Identify which cell holds the provided text, then report its [x, y] central coordinate. 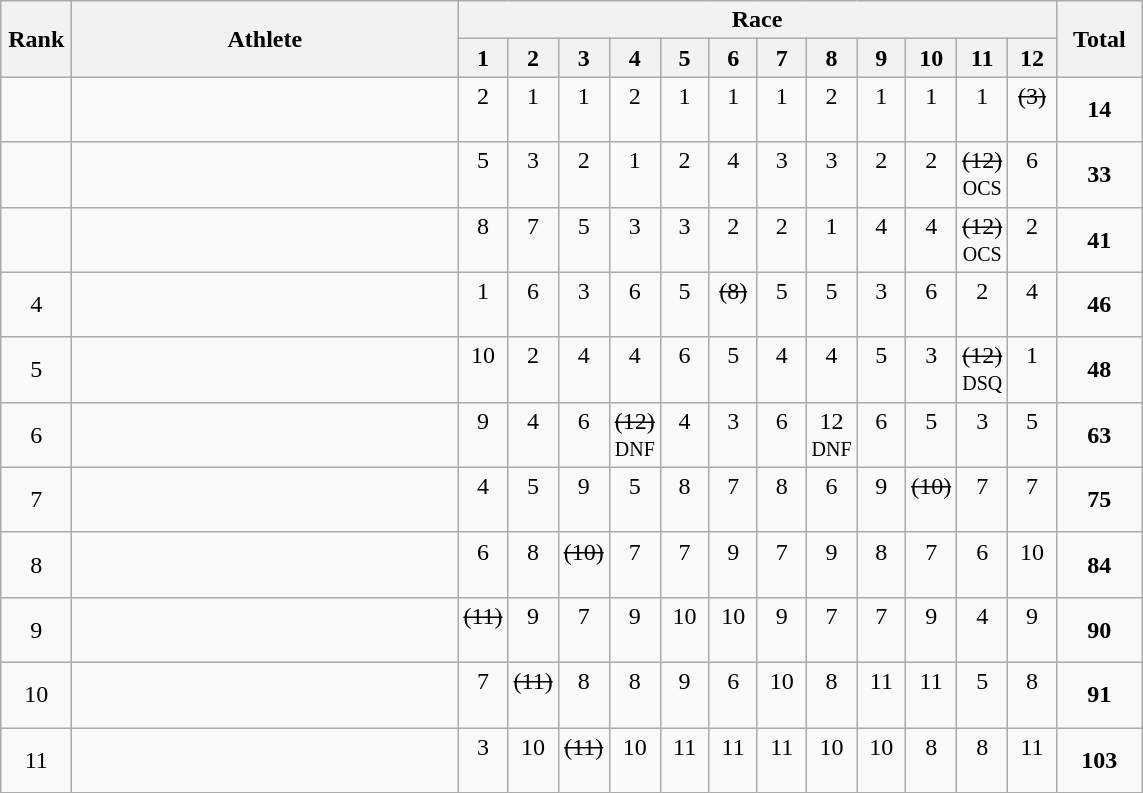
(3) [1032, 110]
Total [1099, 39]
41 [1099, 240]
90 [1099, 630]
46 [1099, 304]
103 [1099, 760]
12 [1032, 58]
75 [1099, 500]
63 [1099, 434]
48 [1099, 370]
33 [1099, 174]
(8) [734, 304]
(12)DSQ [982, 370]
14 [1099, 110]
Athlete [265, 39]
91 [1099, 694]
84 [1099, 564]
Rank [36, 39]
Race [757, 20]
12DNF [832, 434]
(12)DNF [634, 434]
